Pinpoint the cell where the given text exists, returning its [X, Y] midpoint coordinate. 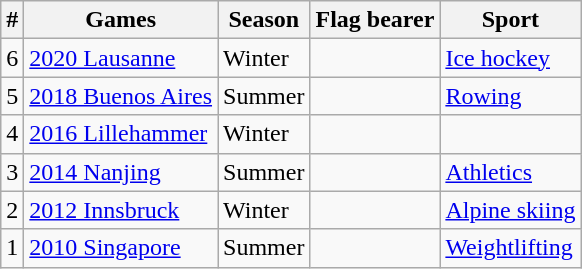
2018 Buenos Aires [121, 96]
2012 Innsbruck [121, 210]
5 [12, 96]
Season [264, 20]
2020 Lausanne [121, 58]
Rowing [510, 96]
4 [12, 134]
Weightlifting [510, 248]
6 [12, 58]
Flag bearer [375, 20]
Sport [510, 20]
Athletics [510, 172]
Ice hockey [510, 58]
2010 Singapore [121, 248]
2016 Lillehammer [121, 134]
1 [12, 248]
Games [121, 20]
2 [12, 210]
3 [12, 172]
# [12, 20]
2014 Nanjing [121, 172]
Alpine skiing [510, 210]
